Find where the given text appears and provide that cell's center as [x, y] coordinate. 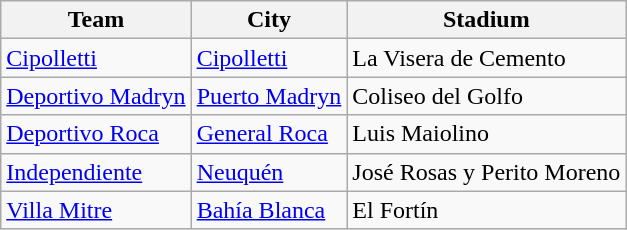
Stadium [486, 20]
José Rosas y Perito Moreno [486, 172]
General Roca [269, 134]
Deportivo Roca [96, 134]
City [269, 20]
Puerto Madryn [269, 96]
Team [96, 20]
Independiente [96, 172]
La Visera de Cemento [486, 58]
Bahía Blanca [269, 210]
Villa Mitre [96, 210]
Coliseo del Golfo [486, 96]
Luis Maiolino [486, 134]
Deportivo Madryn [96, 96]
El Fortín [486, 210]
Neuquén [269, 172]
